From the cell containing the given text, extract its center point as (X, Y) coordinate. 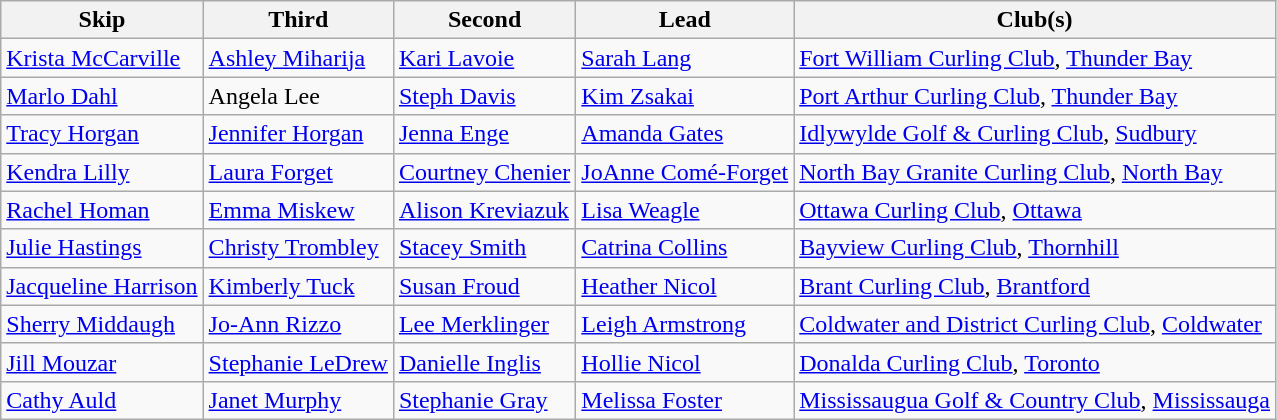
Leigh Armstrong (685, 324)
Lisa Weagle (685, 210)
Jacqueline Harrison (102, 286)
Alison Kreviazuk (484, 210)
Jenna Enge (484, 134)
Brant Curling Club, Brantford (1035, 286)
Christy Trombley (298, 248)
Fort William Curling Club, Thunder Bay (1035, 58)
Donalda Curling Club, Toronto (1035, 362)
Ashley Miharija (298, 58)
Stephanie LeDrew (298, 362)
Heather Nicol (685, 286)
Sherry Middaugh (102, 324)
Catrina Collins (685, 248)
Port Arthur Curling Club, Thunder Bay (1035, 96)
Tracy Horgan (102, 134)
Coldwater and District Curling Club, Coldwater (1035, 324)
Stephanie Gray (484, 400)
Lead (685, 20)
Marlo Dahl (102, 96)
North Bay Granite Curling Club, North Bay (1035, 172)
Jill Mouzar (102, 362)
Rachel Homan (102, 210)
Emma Miskew (298, 210)
Courtney Chenier (484, 172)
Angela Lee (298, 96)
Idlywylde Golf & Curling Club, Sudbury (1035, 134)
Krista McCarville (102, 58)
Hollie Nicol (685, 362)
Third (298, 20)
Kimberly Tuck (298, 286)
Club(s) (1035, 20)
Second (484, 20)
Kim Zsakai (685, 96)
Jo-Ann Rizzo (298, 324)
Ottawa Curling Club, Ottawa (1035, 210)
Amanda Gates (685, 134)
Kari Lavoie (484, 58)
Skip (102, 20)
Janet Murphy (298, 400)
Laura Forget (298, 172)
Susan Froud (484, 286)
Bayview Curling Club, Thornhill (1035, 248)
Cathy Auld (102, 400)
Steph Davis (484, 96)
Lee Merklinger (484, 324)
Kendra Lilly (102, 172)
Danielle Inglis (484, 362)
Julie Hastings (102, 248)
Sarah Lang (685, 58)
Melissa Foster (685, 400)
Stacey Smith (484, 248)
JoAnne Comé-Forget (685, 172)
Mississaugua Golf & Country Club, Mississauga (1035, 400)
Jennifer Horgan (298, 134)
